Return (X, Y) of the center of cell containing provided text 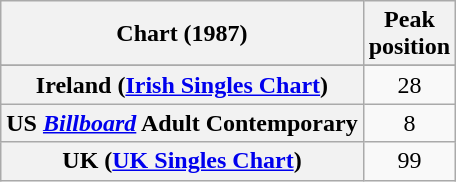
8 (409, 123)
Peakposition (409, 34)
US Billboard Adult Contemporary (182, 123)
UK (UK Singles Chart) (182, 161)
Chart (1987) (182, 34)
99 (409, 161)
28 (409, 85)
Ireland (Irish Singles Chart) (182, 85)
